Detect which cell encompasses the target text, then output its [x, y] center coordinate. 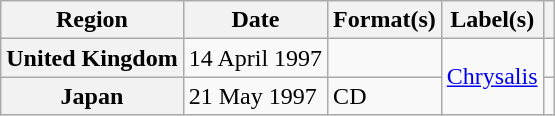
21 May 1997 [255, 96]
CD [385, 96]
Label(s) [492, 20]
Format(s) [385, 20]
Chrysalis [492, 77]
Region [92, 20]
14 April 1997 [255, 58]
Japan [92, 96]
United Kingdom [92, 58]
Date [255, 20]
